Extract the (x, y) coordinate from the center of the cell holding the provided text.  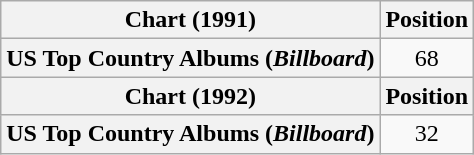
32 (427, 134)
Chart (1992) (190, 96)
68 (427, 58)
Chart (1991) (190, 20)
